Scan for the cell matching the given text and deliver its (x, y) coordinate at center. 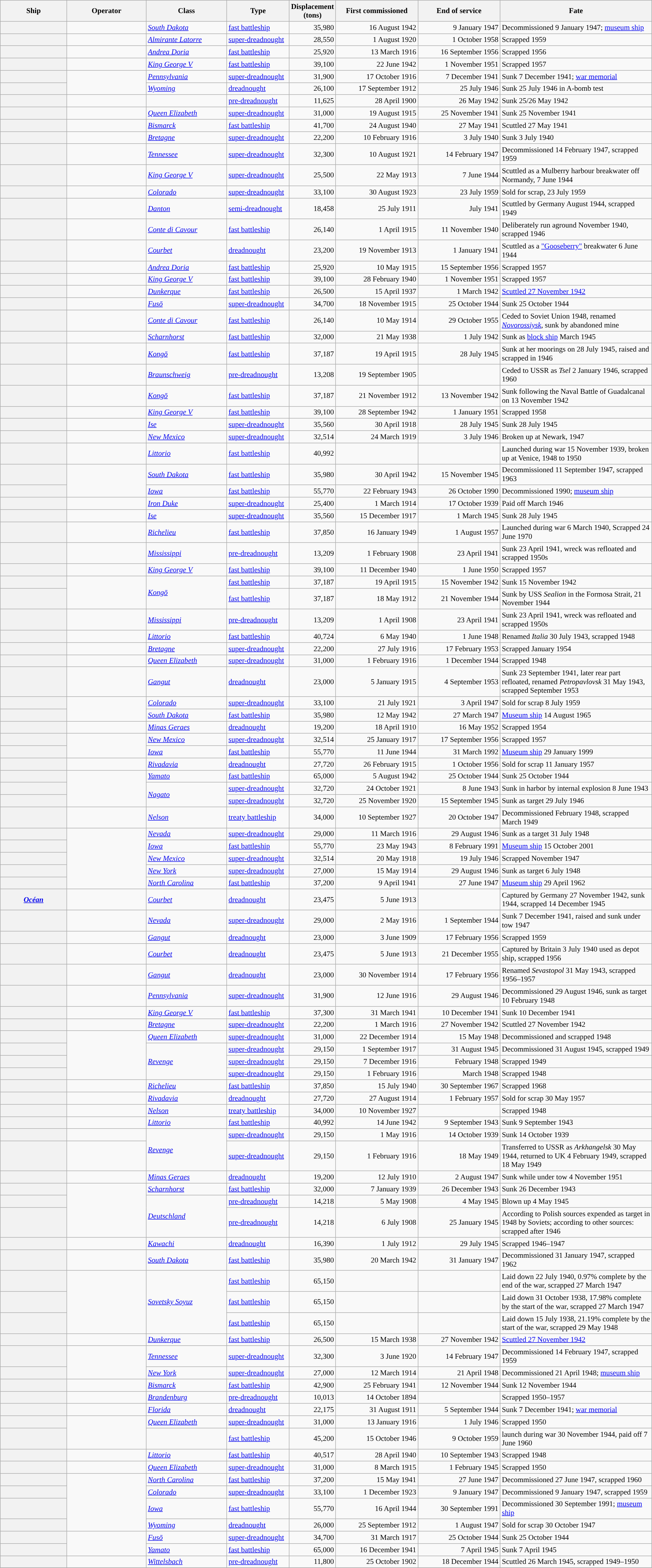
5 September 1944 (459, 1410)
Museum ship 15 October 2001 (576, 846)
11 November 1940 (459, 230)
15 May 1914 (377, 871)
1 June 1948 (459, 636)
19 July 1946 (459, 859)
11 December 1940 (377, 570)
26 May 1942 (459, 101)
End of service (459, 11)
30 November 1914 (377, 975)
Decommissioned 1990; museum ship (576, 491)
15 May 1948 (459, 1037)
Sunk 7 April 1945 (576, 1550)
21 April 1948 (459, 1373)
19 August 1915 (377, 113)
Blown up 4 May 1945 (576, 1202)
16 May 1952 (459, 727)
Sunk 3 July 1940 (576, 138)
Océan (34, 900)
21 November 1944 (459, 599)
Sunk 15 November 1942 (576, 582)
7 April 1945 (459, 1550)
Sunk as target 29 July 1946 (576, 801)
Launched during war 6 March 1940, Scrapped 24 June 1970 (576, 532)
July 1941 (459, 208)
Ship (34, 11)
Fate (576, 11)
30 April 1918 (377, 425)
18 April 1910 (377, 727)
launch during war 30 November 1944, paid off 7 June 1960 (576, 1438)
1 June 1950 (459, 570)
22 May 1913 (377, 175)
7 June 1944 (459, 175)
Deliberately run aground November 1940, scrapped 1946 (576, 230)
27 August 1914 (377, 1098)
41,700 (312, 125)
10 May 1915 (377, 267)
19 November 1913 (377, 251)
17 October 1939 (459, 503)
Almirante Latorre (186, 40)
Decommissioned and scrapped 1948 (576, 1037)
Sunk 10 December 1941 (576, 1013)
Sunk following the Naval Battle of Guadalcanal on 13 November 1942 (576, 396)
Transferred to USSR as Arkhangelsk 30 May 1944, returned to UK 4 February 1949, scrapped 18 May 1949 (576, 1156)
5 May 1908 (377, 1202)
18 May 1912 (377, 599)
30 August 1923 (377, 192)
Sunk 14 October 1939 (576, 1135)
Sunk while under tow 4 November 1951 (576, 1177)
16 April 1944 (377, 1509)
Scrapped 1968 (576, 1086)
37,300 (312, 1013)
1 December 1923 (377, 1492)
31 January 1947 (459, 1260)
15 October 1946 (377, 1438)
20 October 1947 (459, 817)
3 July 1946 (459, 437)
Broken up at Newark, 1947 (576, 437)
1 October 1958 (459, 40)
13,208 (312, 375)
Displacement (tons) (312, 11)
26,000 (312, 1525)
14 October 1939 (459, 1135)
1 February 1908 (377, 553)
23 July 1959 (459, 192)
10,013 (312, 1398)
15 March 1938 (377, 1340)
16 September 1956 (459, 52)
14 June 1942 (377, 1123)
Laid down 15 July 1938, 21.19% complete by the start of the war, scrapped 29 May 1948 (576, 1323)
Type (258, 11)
Sold for scrap 11 January 1957 (576, 764)
1 July 1912 (377, 1244)
25 February 1941 (377, 1385)
1 February 1957 (459, 1098)
Class (186, 11)
3 June 1909 (377, 937)
31 August 1945 (459, 1049)
Renamed Sevastopol 31 May 1943, scrapped 1956–1957 (576, 975)
3 April 1947 (459, 703)
25 October 1902 (377, 1562)
7 December 1916 (377, 1061)
3 July 1940 (459, 138)
16 August 1942 (377, 27)
29 July 1945 (459, 1244)
15 December 1917 (377, 516)
31 August 1911 (377, 1410)
25 September 1912 (377, 1525)
Decommissioned 31 August 1945, scrapped 1949 (576, 1049)
2 May 1916 (377, 921)
1 March 1916 (377, 1025)
Scuttled as a Mulberry harbour breakwater off Normandy, 7 June 1944 (576, 175)
30 September 1967 (459, 1086)
16 December 1941 (377, 1550)
Sunk in harbor by internal explosion 8 June 1943 (576, 789)
Sold for scrap 30 October 1947 (576, 1525)
28 April 1900 (377, 101)
23 May 1943 (377, 846)
1 January 1951 (459, 412)
31 March 1992 (459, 752)
Florida (186, 1410)
8 June 1943 (459, 789)
21 November 1912 (377, 396)
22,175 (312, 1410)
1 October 1956 (459, 764)
10 September 1943 (459, 1455)
Decommissioned 9 January 1947; museum ship (576, 27)
10 February 1916 (377, 138)
Decommissioned 21 April 1948; museum ship (576, 1373)
Ceded to Soviet Union 1948, renamed Novorossiysk, sunk by abandoned mine (576, 320)
12 November 1944 (459, 1385)
5 January 1915 (377, 682)
Scuttled by Germany August 1944, scrapped 1949 (576, 208)
Danton (186, 208)
Sunk as block ship March 1945 (576, 337)
27 March 1947 (459, 715)
First commissioned (377, 11)
25 November 1920 (377, 801)
10 December 1941 (459, 1013)
Sold for scrap 30 May 1957 (576, 1098)
27 May 1941 (459, 125)
20 March 1942 (377, 1260)
Scrapped 1954 (576, 727)
1 January 1941 (459, 251)
15 April 1937 (377, 292)
Scuttled as a "Gooseberry" breakwater 6 June 1944 (576, 251)
Sunk 25/26 May 1942 (576, 101)
1 March 1945 (459, 516)
Captured by Britain 3 July 1940 used as depot ship, scrapped 1956 (576, 954)
1 September 1917 (377, 1049)
1 April 1908 (377, 620)
Scrapped 1950–1957 (576, 1398)
Sold for scrap 8 July 1959 (576, 703)
Sunk at her moorings on 28 July 1945, raised and scrapped in 1946 (576, 354)
17 October 1916 (377, 77)
Decommissioned 31 January 1947, scrapped 1962 (576, 1260)
25 November 1941 (459, 113)
24 October 1921 (377, 789)
Museum ship 29 January 1999 (576, 752)
Scrapped 1956 (576, 52)
13 November 1942 (459, 396)
24 August 1940 (377, 125)
6 July 1908 (377, 1223)
semi-dreadnought (258, 208)
Iron Duke (186, 503)
9 September 1943 (459, 1123)
Scrapped January 1954 (576, 649)
9 April 1941 (377, 883)
Captured by Germany 27 November 1942, sunk 1944, scrapped 14 December 1945 (576, 900)
12 May 1942 (377, 715)
17 September 1912 (377, 89)
Laid down 31 October 1938, 17.98% complete by the start of the war, scrapped 27 March 1947 (576, 1302)
28,550 (312, 40)
Sunk 25 November 1941 (576, 113)
25,400 (312, 503)
Sunk 26 December 1943 (576, 1189)
1 September 1944 (459, 921)
15 November 1942 (459, 582)
13 January 1916 (377, 1422)
31 March 1917 (377, 1537)
22 June 1942 (377, 64)
7 December 1941 (459, 77)
Braunschweig (186, 375)
Decommissioned 9 January 1947, scrapped 1959 (576, 1492)
Sunk as a target 31 July 1948 (576, 834)
Sunk as target 6 July 1948 (576, 871)
11 March 1916 (377, 834)
20 May 1918 (377, 859)
Kawachi (186, 1244)
13 March 1916 (377, 52)
Wittelsbach (186, 1562)
1 December 1944 (459, 661)
8 March 1915 (377, 1468)
2 August 1947 (459, 1177)
Sunk 12 November 1944 (576, 1385)
40,724 (312, 636)
17 September 1956 (459, 740)
25 July 1946 (459, 89)
Scrapped 1946–1947 (576, 1244)
Deutschland (186, 1216)
21 May 1938 (377, 337)
16,390 (312, 1244)
42,900 (312, 1385)
25 January 1917 (377, 740)
10 November 1927 (377, 1111)
18 May 1949 (459, 1156)
Sunk 23 September 1941, later rear part refloated, renamed Petropavlovsk 31 May 1943, scrapped September 1953 (576, 682)
Scrapped 1949 (576, 1061)
Launched during war 15 November 1939, broken up at Venice, 1948 to 1950 (576, 454)
1 August 1947 (459, 1525)
24 March 1919 (377, 437)
29 October 1955 (459, 320)
1 July 1942 (459, 337)
4 May 1945 (459, 1202)
25 January 1945 (459, 1223)
1 May 1916 (377, 1135)
Decommissioned February 1948, scrapped March 1949 (576, 817)
22 December 1914 (377, 1037)
9 October 1959 (459, 1438)
14 October 1894 (377, 1398)
30 September 1991 (459, 1509)
11,800 (312, 1562)
21 December 1955 (459, 954)
Museum ship 14 August 1965 (576, 715)
Operator (107, 11)
27 July 1916 (377, 649)
Decommissioned 11 September 1947, scrapped 1963 (576, 474)
Scuttled 26 March 1945, scrapped 1949–1950 (576, 1562)
Renamed Italia 30 July 1943, scrapped 1948 (576, 636)
10 September 1927 (377, 817)
21 July 1921 (377, 703)
28 September 1942 (377, 412)
Sunk by USS Sealion in the Formosa Strait, 21 November 1944 (576, 599)
Brandenburg (186, 1398)
19 September 1905 (377, 375)
26 December 1943 (459, 1189)
8 February 1991 (459, 846)
28 April 1940 (377, 1455)
1 August 1920 (377, 40)
26,100 (312, 89)
1 July 1946 (459, 1422)
Decommissioned 29 August 1946, sunk as target 10 February 1948 (576, 996)
1 March 1942 (459, 292)
Sovetsky Soyuz (186, 1302)
7 January 1939 (377, 1189)
Sold for scrap, 23 July 1959 (576, 192)
17 February 1953 (459, 649)
15 July 1940 (377, 1086)
22 February 1943 (377, 491)
Decommissioned 30 September 1991; museum ship (576, 1509)
31 March 1941 (377, 1013)
40,517 (312, 1455)
15 September 1956 (459, 267)
Scuttled 27 May 1941 (576, 125)
6 May 1940 (377, 636)
15 May 1941 (377, 1480)
30 April 1942 (377, 474)
18,458 (312, 208)
February 1948 (459, 1061)
11,625 (312, 101)
10 August 1921 (377, 155)
18 December 1944 (459, 1562)
15 November 1945 (459, 474)
Sunk 25 July 1946 in A-bomb test (576, 89)
Scrapped November 1947 (576, 859)
Decommissioned 27 June 1947, scrapped 1960 (576, 1480)
28 February 1940 (377, 279)
11 June 1944 (377, 752)
12 March 1914 (377, 1373)
March 1948 (459, 1074)
1 August 1957 (459, 532)
Paid off March 1946 (576, 503)
According to Polish sources expended as target in 1948 by Soviets; according to other sources: scrapped after 1946 (576, 1223)
26 February 1915 (377, 764)
45,200 (312, 1438)
18 November 1915 (377, 304)
10 May 1914 (377, 320)
26 October 1990 (459, 491)
Laid down 22 July 1940, 0.97% complete by the end of the war, scrapped 27 March 1947 (576, 1281)
5 August 1942 (377, 776)
4 September 1953 (459, 682)
Sunk 9 September 1943 (576, 1123)
1 April 1915 (377, 230)
Ceded to USSR as Tsel 2 January 1946, scrapped 1960 (576, 375)
Nagato (186, 794)
1 February 1945 (459, 1468)
Museum ship 29 April 1962 (576, 883)
Sunk 7 December 1941, raised and sunk under tow 1947 (576, 921)
25 July 1911 (377, 208)
25,500 (312, 175)
3 June 1920 (377, 1357)
15 September 1945 (459, 801)
1 March 1914 (377, 503)
12 July 1910 (377, 1177)
23,200 (312, 251)
16 January 1949 (377, 532)
12 June 1916 (377, 996)
Scrapped 1958 (576, 412)
